Scan for the cell matching the given text and deliver its [x, y] coordinate at center. 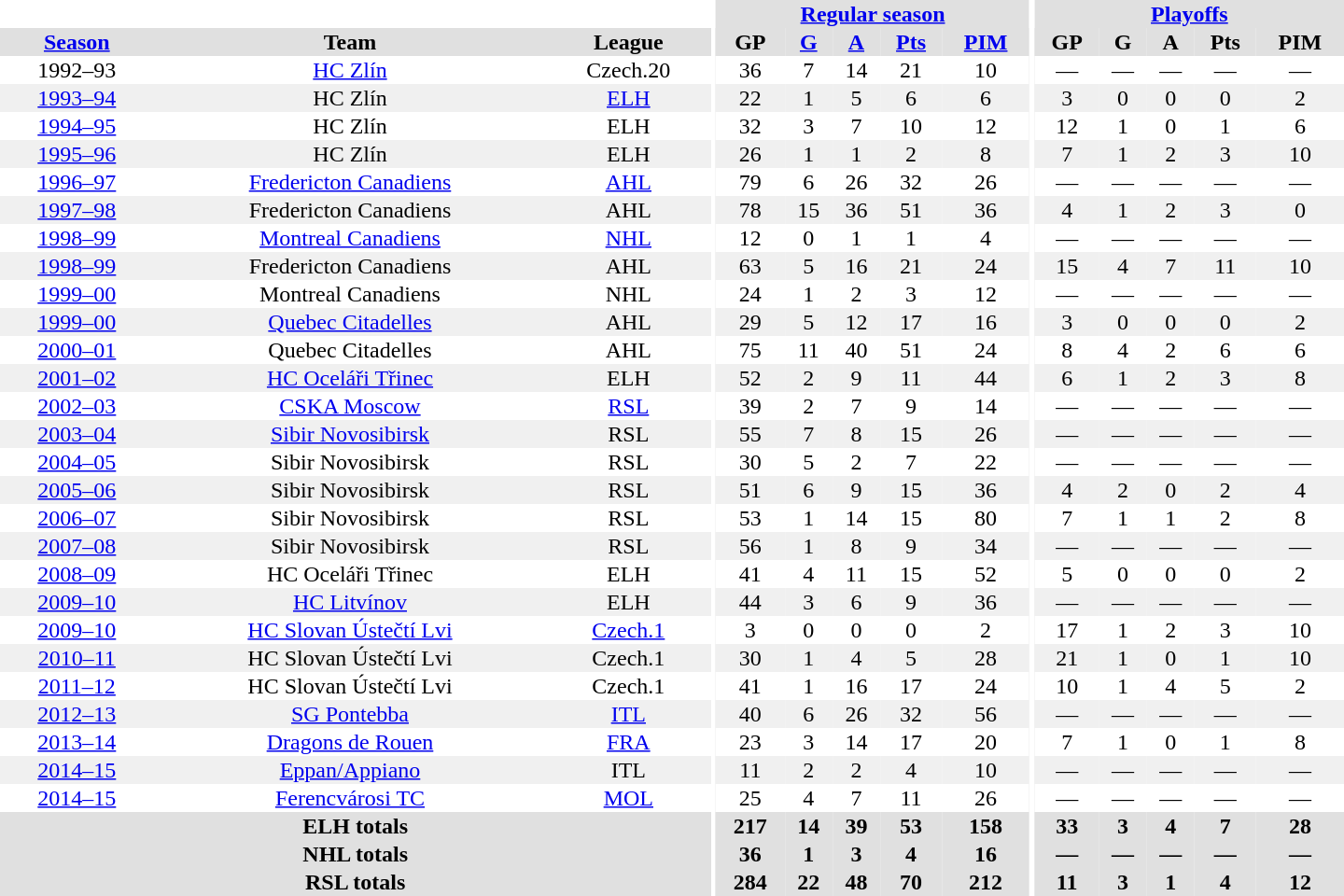
158 [986, 826]
29 [750, 322]
1993–94 [77, 98]
23 [750, 742]
2001–02 [77, 378]
1994–95 [77, 126]
284 [750, 882]
NHL totals [355, 854]
25 [750, 798]
20 [986, 742]
2010–11 [77, 658]
League [628, 42]
2003–04 [77, 434]
ELH totals [355, 826]
Season [77, 42]
FRA [628, 742]
HC Litvínov [351, 602]
55 [750, 434]
Regular season [873, 14]
212 [986, 882]
Playoffs [1189, 14]
34 [986, 546]
63 [750, 266]
217 [750, 826]
Team [351, 42]
78 [750, 210]
CSKA Moscow [351, 406]
2008–09 [77, 574]
Czech.20 [628, 70]
2013–14 [77, 742]
70 [911, 882]
2007–08 [77, 546]
80 [986, 518]
1997–98 [77, 210]
33 [1068, 826]
1996–97 [77, 182]
1992–93 [77, 70]
Dragons de Rouen [351, 742]
2000–01 [77, 350]
48 [857, 882]
MOL [628, 798]
Eppan/Appiano [351, 770]
2012–13 [77, 714]
1995–96 [77, 154]
2006–07 [77, 518]
75 [750, 350]
2004–05 [77, 462]
2011–12 [77, 686]
RSL totals [355, 882]
2002–03 [77, 406]
Ferencvárosi TC [351, 798]
SG Pontebba [351, 714]
79 [750, 182]
2005–06 [77, 490]
